Determine the (x, y) coordinate at the center of the cell enclosing the given text.  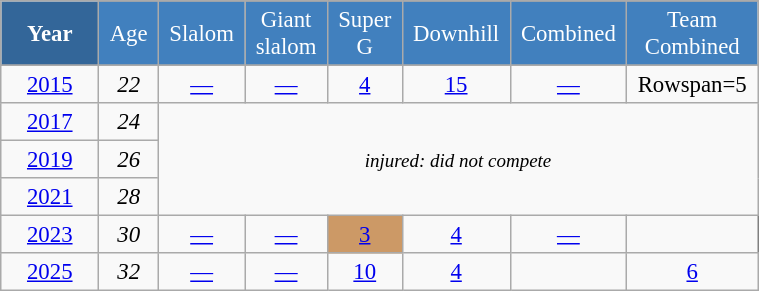
2023 (50, 235)
2015 (50, 85)
3 (364, 235)
26 (129, 160)
15 (456, 85)
28 (129, 197)
30 (129, 235)
Downhill (456, 34)
2017 (50, 122)
Rowspan=5 (692, 85)
Age (129, 34)
Combined (568, 34)
TeamCombined (692, 34)
injured: did not compete (458, 160)
24 (129, 122)
Slalom (201, 34)
Super G (364, 34)
Year (50, 34)
2021 (50, 197)
22 (129, 85)
2019 (50, 160)
Giantslalom (286, 34)
